Find where the given text appears and provide that cell's center as (X, Y) coordinate. 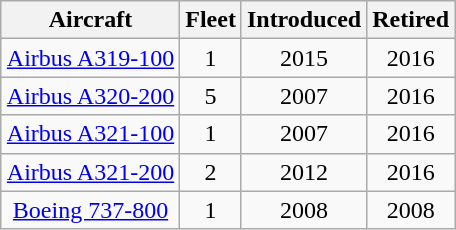
Introduced (304, 20)
Airbus A321-200 (90, 172)
Aircraft (90, 20)
5 (211, 96)
2012 (304, 172)
2015 (304, 58)
Airbus A321-100 (90, 134)
Airbus A319-100 (90, 58)
Fleet (211, 20)
Airbus A320-200 (90, 96)
Retired (411, 20)
2 (211, 172)
Boeing 737-800 (90, 210)
